Provide the (x, y) coordinate of the cell's center where the given text is located.  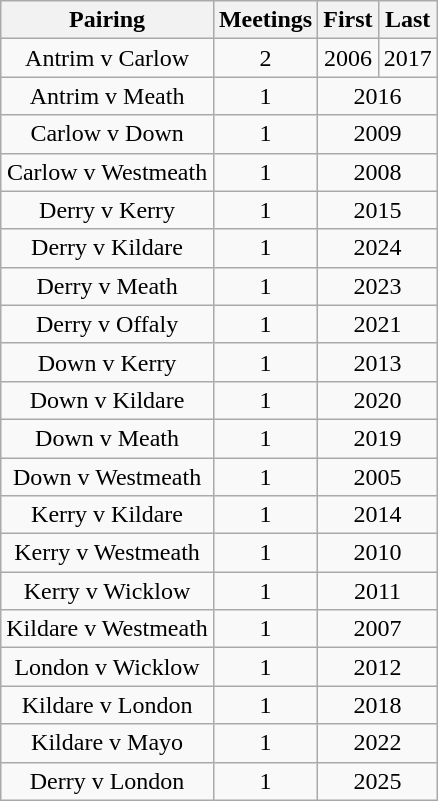
Meetings (265, 20)
2014 (378, 515)
2013 (378, 362)
Kerry v Westmeath (108, 553)
2009 (378, 134)
Down v Kildare (108, 400)
2017 (408, 58)
Antrim v Carlow (108, 58)
Last (408, 20)
2016 (378, 96)
Derry v Meath (108, 286)
London v Wicklow (108, 667)
2015 (378, 210)
Derry v London (108, 781)
Pairing (108, 20)
2021 (378, 324)
2025 (378, 781)
2022 (378, 743)
2 (265, 58)
2023 (378, 286)
Down v Westmeath (108, 477)
Kildare v Westmeath (108, 629)
Kildare v Mayo (108, 743)
Kerry v Kildare (108, 515)
2010 (378, 553)
First (348, 20)
2005 (378, 477)
Down v Kerry (108, 362)
2011 (378, 591)
Derry v Kildare (108, 248)
Down v Meath (108, 438)
2007 (378, 629)
2020 (378, 400)
Kildare v London (108, 705)
Antrim v Meath (108, 96)
Derry v Offaly (108, 324)
Derry v Kerry (108, 210)
2006 (348, 58)
Carlow v Westmeath (108, 172)
2018 (378, 705)
Kerry v Wicklow (108, 591)
2008 (378, 172)
2019 (378, 438)
2012 (378, 667)
Carlow v Down (108, 134)
2024 (378, 248)
